Return the [X, Y] coordinate for the center point of the cell that contains the specified text.  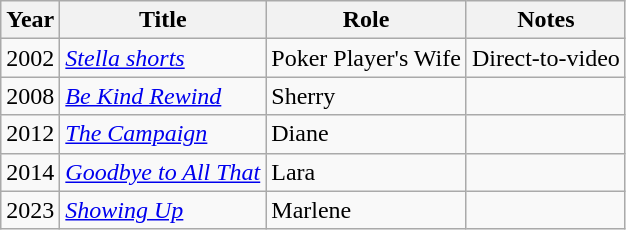
Goodbye to All That [163, 172]
Lara [366, 172]
Direct-to-video [546, 58]
Poker Player's Wife [366, 58]
The Campaign [163, 134]
Year [30, 20]
Showing Up [163, 210]
2002 [30, 58]
Be Kind Rewind [163, 96]
Diane [366, 134]
2008 [30, 96]
Role [366, 20]
Stella shorts [163, 58]
2023 [30, 210]
2014 [30, 172]
Sherry [366, 96]
Notes [546, 20]
2012 [30, 134]
Marlene [366, 210]
Title [163, 20]
